Determine the (X, Y) coordinate at the center of the cell enclosing the given text.  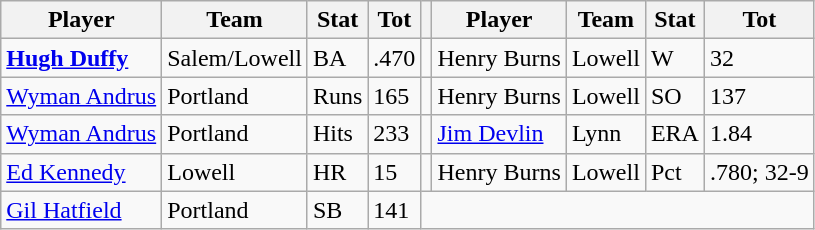
.470 (394, 58)
.780; 32-9 (759, 172)
Jim Devlin (499, 134)
Hugh Duffy (82, 58)
Runs (337, 96)
BA (337, 58)
Ed Kennedy (82, 172)
1.84 (759, 134)
141 (394, 210)
W (674, 58)
Lynn (606, 134)
32 (759, 58)
HR (337, 172)
233 (394, 134)
Hits (337, 134)
Gil Hatfield (82, 210)
15 (394, 172)
Pct (674, 172)
SB (337, 210)
Salem/Lowell (235, 58)
165 (394, 96)
137 (759, 96)
SO (674, 96)
ERA (674, 134)
